For the text-containing cell, return its midpoint in [X, Y] coordinate format. 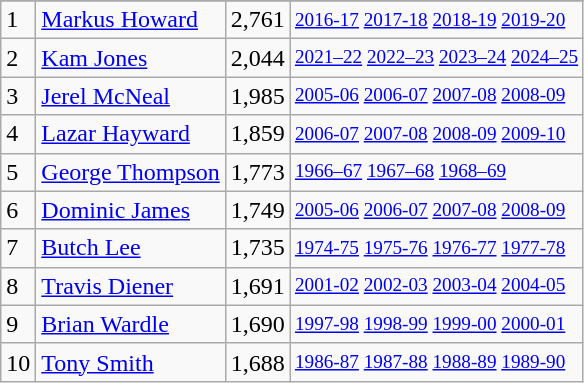
2016-17 2017-18 2018-19 2019-20 [436, 20]
3 [18, 96]
1,688 [258, 362]
2,044 [258, 58]
1,773 [258, 172]
1,691 [258, 286]
1 [18, 20]
George Thompson [130, 172]
1986-87 1987-88 1988-89 1989-90 [436, 362]
1,859 [258, 134]
1966–67 1967–68 1968–69 [436, 172]
2021–22 2022–23 2023–24 2024–25 [436, 58]
Brian Wardle [130, 324]
6 [18, 210]
Tony Smith [130, 362]
Jerel McNeal [130, 96]
7 [18, 248]
2006-07 2007-08 2008-09 2009-10 [436, 134]
4 [18, 134]
1974-75 1975-76 1976-77 1977-78 [436, 248]
Markus Howard [130, 20]
Butch Lee [130, 248]
5 [18, 172]
Lazar Hayward [130, 134]
Kam Jones [130, 58]
8 [18, 286]
Travis Diener [130, 286]
9 [18, 324]
2,761 [258, 20]
2 [18, 58]
2001-02 2002-03 2003-04 2004-05 [436, 286]
1,690 [258, 324]
1997-98 1998-99 1999-00 2000-01 [436, 324]
Dominic James [130, 210]
1,749 [258, 210]
1,735 [258, 248]
10 [18, 362]
1,985 [258, 96]
